Return the [x, y] coordinate for the center point of the cell that contains the specified text.  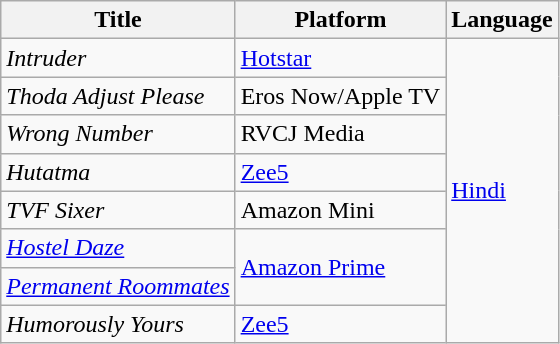
TVF Sixer [118, 210]
Wrong Number [118, 134]
Language [502, 20]
Thoda Adjust Please [118, 96]
Platform [340, 20]
Amazon Prime [340, 267]
Eros Now/Apple TV [340, 96]
Humorously Yours [118, 324]
Intruder [118, 58]
Hostel Daze [118, 248]
Amazon Mini [340, 210]
Title [118, 20]
Hotstar [340, 58]
RVCJ Media [340, 134]
Hutatma [118, 172]
Hindi [502, 191]
Permanent Roommates [118, 286]
